Locate the cell with the specified text and output its (X, Y) center coordinate. 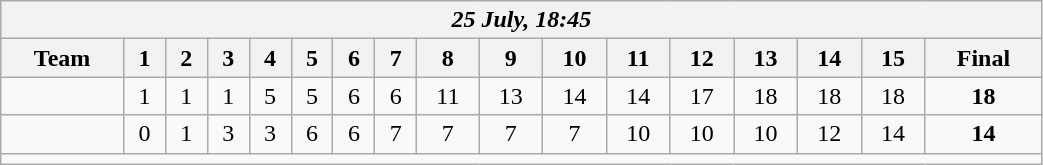
25 July, 18:45 (522, 20)
0 (144, 134)
4 (270, 58)
15 (893, 58)
9 (511, 58)
17 (702, 96)
2 (186, 58)
8 (448, 58)
Final (984, 58)
Team (62, 58)
